Identify which cell holds the provided text, then report its (X, Y) central coordinate. 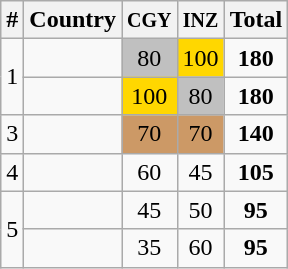
INZ (200, 20)
50 (200, 210)
1 (12, 77)
105 (256, 172)
Total (256, 20)
140 (256, 134)
5 (12, 229)
3 (12, 134)
# (12, 20)
CGY (150, 20)
35 (150, 248)
4 (12, 172)
Country (73, 20)
